Output the [X, Y] coordinate of the center of the cell containing the given text.  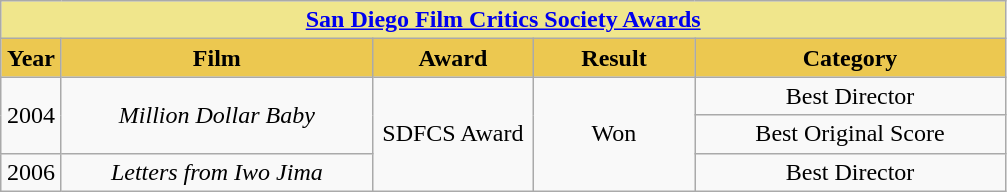
SDFCS Award [452, 134]
Year [32, 58]
Won [614, 134]
Result [614, 58]
Best Original Score [850, 134]
Film [216, 58]
Letters from Iwo Jima [216, 172]
Million Dollar Baby [216, 115]
2006 [32, 172]
2004 [32, 115]
San Diego Film Critics Society Awards [504, 20]
Category [850, 58]
Award [452, 58]
